Return the [X, Y] coordinate for the center point of the cell that contains the specified text.  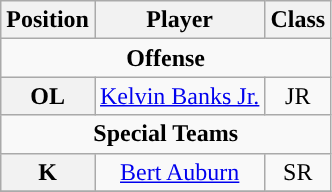
Bert Auburn [179, 172]
JR [298, 96]
Special Teams [166, 134]
Offense [166, 58]
Class [298, 20]
K [48, 172]
Position [48, 20]
Player [179, 20]
OL [48, 96]
Kelvin Banks Jr. [179, 96]
SR [298, 172]
